Search for the cell housing the specified text and yield its (X, Y) center coordinate. 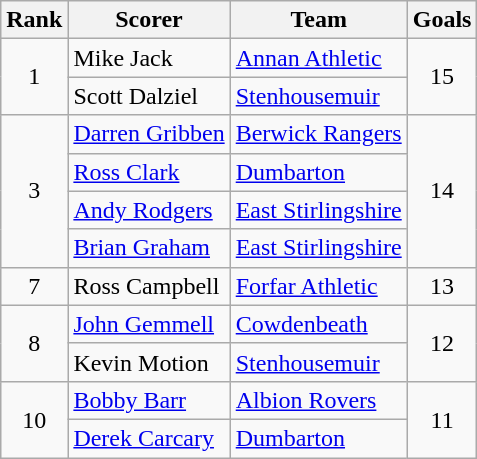
7 (34, 286)
11 (442, 419)
Andy Rodgers (149, 210)
Scorer (149, 20)
14 (442, 191)
Berwick Rangers (318, 134)
Cowdenbeath (318, 324)
Brian Graham (149, 248)
Team (318, 20)
Kevin Motion (149, 362)
Mike Jack (149, 58)
Forfar Athletic (318, 286)
Ross Clark (149, 172)
15 (442, 77)
10 (34, 419)
Annan Athletic (318, 58)
Goals (442, 20)
John Gemmell (149, 324)
8 (34, 343)
12 (442, 343)
Ross Campbell (149, 286)
3 (34, 191)
Albion Rovers (318, 400)
Rank (34, 20)
Bobby Barr (149, 400)
13 (442, 286)
Derek Carcary (149, 438)
Darren Gribben (149, 134)
1 (34, 77)
Scott Dalziel (149, 96)
